Capture the cell that displays the provided text and extract its (X, Y) central coordinate. 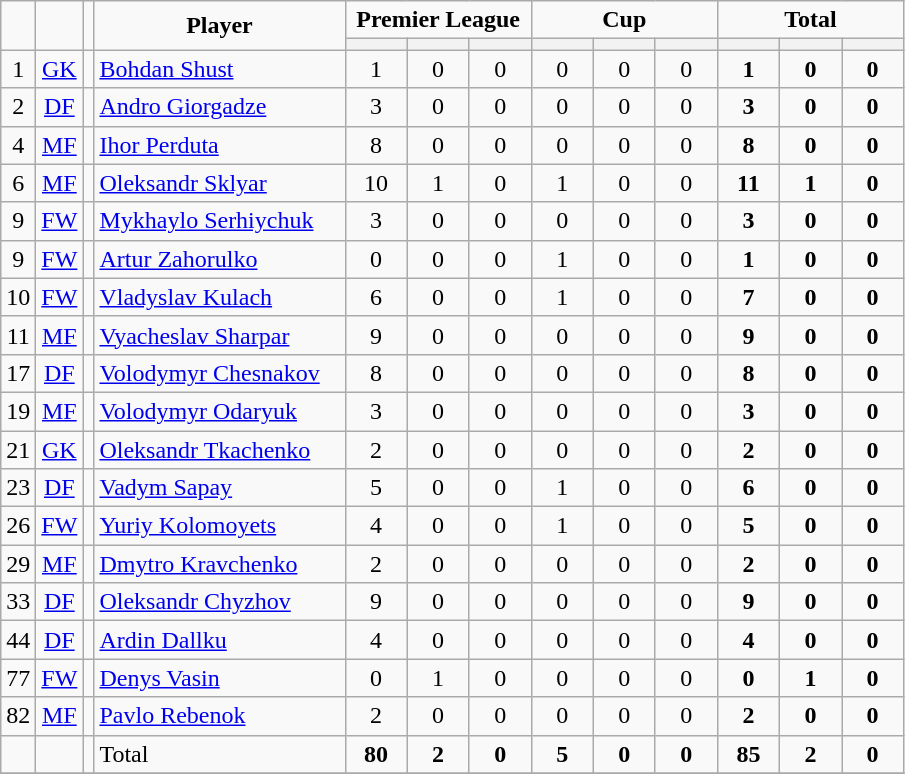
Ardin Dallku (220, 640)
Vyacheslav Sharpar (220, 335)
44 (18, 640)
Pavlo Rebenok (220, 716)
Volodymyr Chesnakov (220, 373)
26 (18, 526)
Dmytro Kravchenko (220, 564)
82 (18, 716)
Denys Vasin (220, 678)
85 (748, 754)
Oleksandr Tkachenko (220, 449)
Andro Giorgadze (220, 107)
Bohdan Shust (220, 69)
77 (18, 678)
29 (18, 564)
Oleksandr Chyzhov (220, 602)
7 (748, 297)
Oleksandr Sklyar (220, 183)
17 (18, 373)
21 (18, 449)
Vadym Sapay (220, 488)
Ihor Perduta (220, 145)
Artur Zahorulko (220, 259)
Premier League (438, 20)
Player (220, 26)
Vladyslav Kulach (220, 297)
19 (18, 411)
Cup (624, 20)
33 (18, 602)
Yuriy Kolomoyets (220, 526)
23 (18, 488)
Volodymyr Odaryuk (220, 411)
80 (376, 754)
Mykhaylo Serhiychuk (220, 221)
